For the text-containing cell, return its midpoint in (x, y) coordinate format. 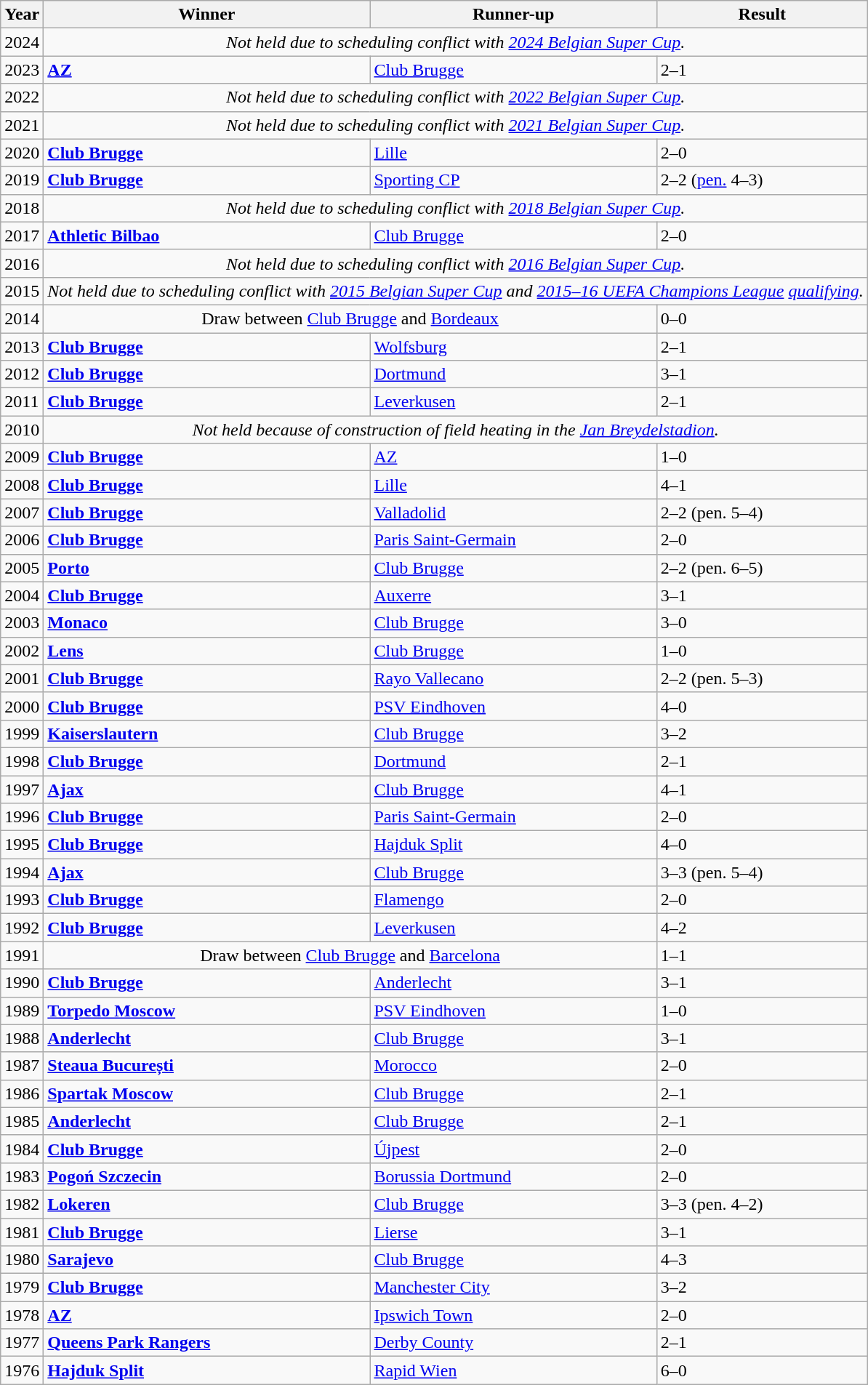
0–0 (762, 318)
Not held due to scheduling conflict with 2018 Belgian Super Cup. (455, 208)
4–3 (762, 1260)
Not held due to scheduling conflict with 2021 Belgian Super Cup. (455, 125)
4–2 (762, 928)
1985 (22, 1121)
3–0 (762, 623)
2011 (22, 402)
1979 (22, 1288)
Athletic Bilbao (206, 236)
3–3 (pen. 4–2) (762, 1204)
1998 (22, 761)
Not held due to scheduling conflict with 2024 Belgian Super Cup. (455, 42)
Derby County (513, 1343)
Runner-up (513, 15)
Rayo Vallecano (513, 678)
2024 (22, 42)
Rapid Wien (513, 1370)
2010 (22, 430)
Draw between Club Brugge and Bordeaux (350, 318)
Ipswich Town (513, 1315)
1980 (22, 1260)
2–2 (pen. 6–5) (762, 568)
2023 (22, 70)
2017 (22, 236)
2001 (22, 678)
2002 (22, 651)
Lierse (513, 1232)
1982 (22, 1204)
1–1 (762, 955)
Not held because of construction of field heating in the Jan Breydelstadion. (455, 430)
1997 (22, 789)
Year (22, 15)
2003 (22, 623)
1990 (22, 983)
Not held due to scheduling conflict with 2015 Belgian Super Cup and 2015–16 UEFA Champions League qualifying. (455, 291)
Not held due to scheduling conflict with 2016 Belgian Super Cup. (455, 263)
1977 (22, 1343)
Draw between Club Brugge and Barcelona (350, 955)
2013 (22, 347)
2–2 (pen. 5–3) (762, 678)
1991 (22, 955)
1986 (22, 1093)
1992 (22, 928)
Manchester City (513, 1288)
Sarajevo (206, 1260)
1976 (22, 1370)
1983 (22, 1176)
2016 (22, 263)
1993 (22, 900)
1999 (22, 734)
1995 (22, 845)
2006 (22, 540)
Auxerre (513, 595)
Újpest (513, 1149)
Wolfsburg (513, 347)
2022 (22, 97)
Sporting CP (513, 180)
Steaua București (206, 1066)
Monaco (206, 623)
Not held due to scheduling conflict with 2022 Belgian Super Cup. (455, 97)
2020 (22, 153)
1988 (22, 1038)
Porto (206, 568)
2–2 (pen. 4–3) (762, 180)
2021 (22, 125)
Borussia Dortmund (513, 1176)
1994 (22, 872)
Flamengo (513, 900)
Lokeren (206, 1204)
Spartak Moscow (206, 1093)
Result (762, 15)
2–2 (pen. 5–4) (762, 513)
Queens Park Rangers (206, 1343)
1978 (22, 1315)
2000 (22, 706)
Kaiserslautern (206, 734)
2014 (22, 318)
2019 (22, 180)
Lens (206, 651)
1996 (22, 817)
2004 (22, 595)
1987 (22, 1066)
Torpedo Moscow (206, 1011)
2007 (22, 513)
2005 (22, 568)
3–3 (pen. 5–4) (762, 872)
6–0 (762, 1370)
2012 (22, 374)
Valladolid (513, 513)
2009 (22, 457)
2018 (22, 208)
Pogoń Szczecin (206, 1176)
2015 (22, 291)
1989 (22, 1011)
Morocco (513, 1066)
1984 (22, 1149)
2008 (22, 485)
Winner (206, 15)
1981 (22, 1232)
